Determine the [X, Y] coordinate at the center of the cell enclosing the given text.  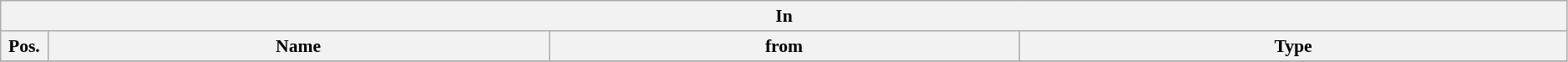
Type [1293, 46]
In [784, 16]
from [784, 46]
Pos. [24, 46]
Name [298, 46]
